Return the [X, Y] coordinate for the center point of the cell that contains the specified text.  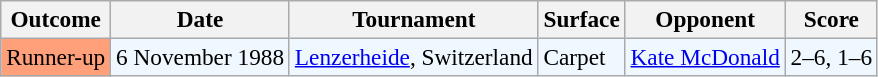
Kate McDonald [705, 57]
Surface [582, 19]
Date [200, 19]
Score [831, 19]
6 November 1988 [200, 57]
2–6, 1–6 [831, 57]
Runner-up [56, 57]
Lenzerheide, Switzerland [414, 57]
Outcome [56, 19]
Carpet [582, 57]
Tournament [414, 19]
Opponent [705, 19]
